Scan for the cell matching the given text and deliver its (x, y) coordinate at center. 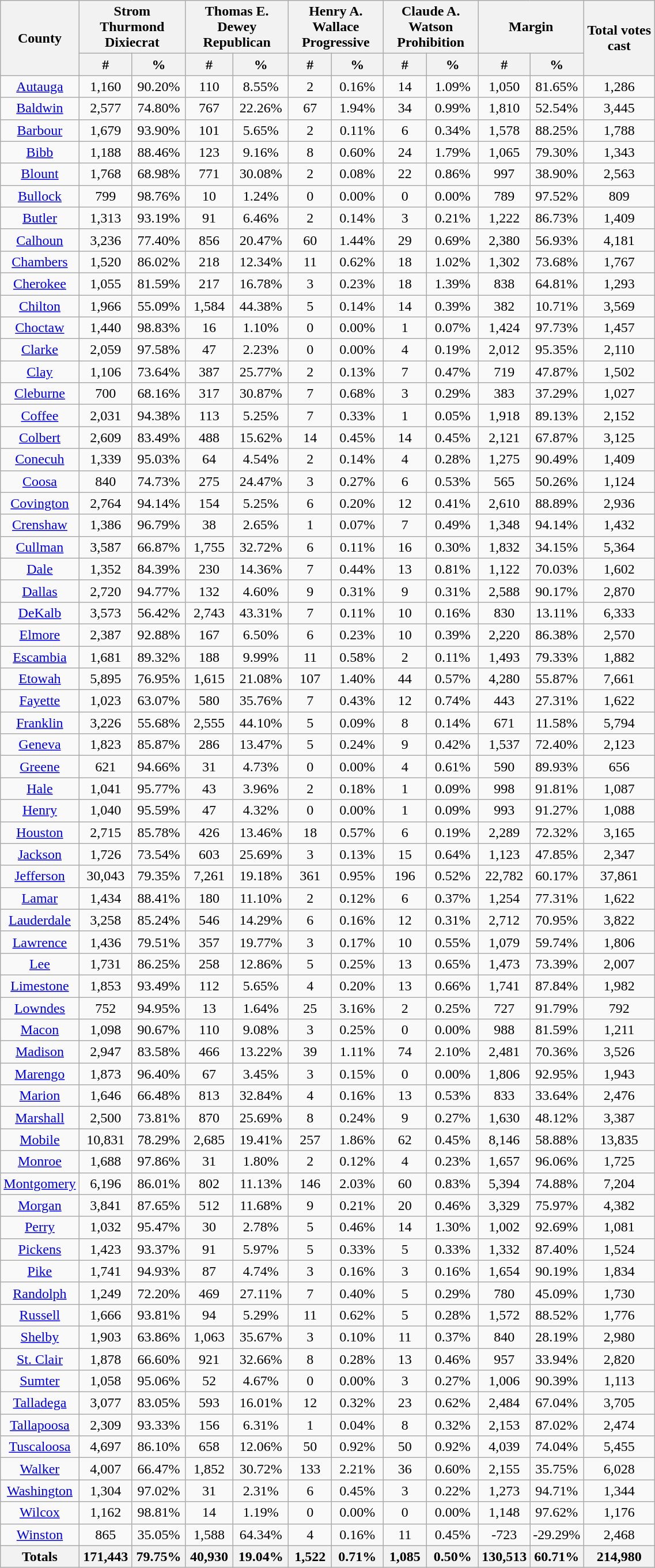
94.38% (158, 416)
Lee (40, 964)
35.75% (556, 1469)
0.30% (453, 547)
466 (210, 1052)
30.72% (261, 1469)
Bibb (40, 152)
988 (505, 1030)
28.19% (556, 1337)
Greene (40, 767)
12.06% (261, 1447)
Hale (40, 789)
217 (210, 284)
1.39% (453, 284)
580 (210, 701)
37,861 (619, 876)
5.29% (261, 1315)
2,870 (619, 591)
2.65% (261, 525)
79.30% (556, 152)
55.68% (158, 723)
167 (210, 635)
89.93% (556, 767)
2,289 (505, 832)
1,657 (505, 1162)
Marshall (40, 1118)
38 (210, 525)
66.60% (158, 1359)
1,852 (210, 1469)
752 (105, 1008)
83.58% (158, 1052)
1,343 (619, 152)
0.08% (357, 174)
2.23% (261, 350)
30.87% (261, 394)
1,348 (505, 525)
1,006 (505, 1381)
383 (505, 394)
98.76% (158, 196)
1,457 (619, 328)
382 (505, 306)
0.99% (453, 108)
1,085 (405, 1556)
Chambers (40, 262)
Macon (40, 1030)
3,125 (619, 438)
4,697 (105, 1447)
85.78% (158, 832)
1,832 (505, 547)
Lawrence (40, 942)
2,820 (619, 1359)
55.09% (158, 306)
546 (210, 920)
2,947 (105, 1052)
93.49% (158, 986)
25.77% (261, 372)
1,293 (619, 284)
86.73% (556, 218)
1,834 (619, 1271)
4,007 (105, 1469)
27.31% (556, 701)
1,520 (105, 262)
Clay (40, 372)
Covington (40, 503)
Crenshaw (40, 525)
5,394 (505, 1183)
79.35% (158, 876)
88.25% (556, 130)
856 (210, 240)
1,211 (619, 1030)
11.68% (261, 1205)
Choctaw (40, 328)
11.58% (556, 723)
DeKalb (40, 613)
0.71% (357, 1556)
Marengo (40, 1074)
1,630 (505, 1118)
1,432 (619, 525)
87.02% (556, 1425)
24 (405, 152)
107 (310, 679)
387 (210, 372)
Elmore (40, 635)
1,222 (505, 218)
96.79% (158, 525)
77.40% (158, 240)
361 (310, 876)
Fayette (40, 701)
1,344 (619, 1491)
33.94% (556, 1359)
1,286 (619, 86)
19.41% (261, 1140)
671 (505, 723)
16.01% (261, 1403)
13.11% (556, 613)
32.66% (261, 1359)
286 (210, 745)
1.19% (261, 1513)
1,106 (105, 372)
1,767 (619, 262)
1,731 (105, 964)
1,113 (619, 1381)
802 (210, 1183)
719 (505, 372)
1,332 (505, 1249)
87.84% (556, 986)
780 (505, 1293)
21.08% (261, 679)
90.17% (556, 591)
813 (210, 1096)
67.04% (556, 1403)
771 (210, 174)
13.46% (261, 832)
1,352 (105, 569)
90.20% (158, 86)
656 (619, 767)
101 (210, 130)
35.67% (261, 1337)
52 (210, 1381)
3,236 (105, 240)
44.38% (261, 306)
86.25% (158, 964)
22,782 (505, 876)
0.52% (453, 876)
1,688 (105, 1162)
97.58% (158, 350)
16.78% (261, 284)
Madison (40, 1052)
50.26% (556, 481)
Autauga (40, 86)
Mobile (40, 1140)
1,148 (505, 1513)
10,831 (105, 1140)
1.10% (261, 328)
58.88% (556, 1140)
1,002 (505, 1227)
0.83% (453, 1183)
0.47% (453, 372)
1,537 (505, 745)
92.88% (158, 635)
97.62% (556, 1513)
1,302 (505, 262)
317 (210, 394)
44 (405, 679)
3,077 (105, 1403)
95.59% (158, 811)
658 (210, 1447)
Lowndes (40, 1008)
Montgomery (40, 1183)
2,484 (505, 1403)
29 (405, 240)
1,776 (619, 1315)
0.95% (357, 876)
St. Clair (40, 1359)
3,445 (619, 108)
96.40% (158, 1074)
2,474 (619, 1425)
0.22% (453, 1491)
86.01% (158, 1183)
2,743 (210, 613)
1,502 (619, 372)
91.79% (556, 1008)
Perry (40, 1227)
1,730 (619, 1293)
4.60% (261, 591)
1.30% (453, 1227)
1.86% (357, 1140)
County (40, 38)
32.72% (261, 547)
30,043 (105, 876)
1,041 (105, 789)
22 (405, 174)
56.42% (158, 613)
Butler (40, 218)
25 (310, 1008)
Bullock (40, 196)
1,162 (105, 1513)
1,982 (619, 986)
35.76% (261, 701)
593 (210, 1403)
63.07% (158, 701)
993 (505, 811)
2,309 (105, 1425)
5,364 (619, 547)
94 (210, 1315)
11.13% (261, 1183)
6,333 (619, 613)
Washington (40, 1491)
Winston (40, 1535)
0.10% (357, 1337)
93.19% (158, 218)
19.18% (261, 876)
Coffee (40, 416)
Claude A. WatsonProhibition (431, 27)
66.47% (158, 1469)
2.03% (357, 1183)
Henry (40, 811)
1,903 (105, 1337)
1,788 (619, 130)
1,878 (105, 1359)
1,188 (105, 152)
1,176 (619, 1513)
74 (405, 1052)
146 (310, 1183)
Cleburne (40, 394)
73.68% (556, 262)
0.15% (357, 1074)
Total votes cast (619, 38)
72.32% (556, 832)
1,440 (105, 328)
2,123 (619, 745)
2,936 (619, 503)
1,032 (105, 1227)
3,841 (105, 1205)
90.39% (556, 1381)
14.29% (261, 920)
30 (210, 1227)
2,764 (105, 503)
799 (105, 196)
1,079 (505, 942)
1.02% (453, 262)
3.45% (261, 1074)
1,681 (105, 657)
3,573 (105, 613)
5,794 (619, 723)
66.48% (158, 1096)
93.33% (158, 1425)
Cherokee (40, 284)
357 (210, 942)
36 (405, 1469)
70.36% (556, 1052)
Blount (40, 174)
1,943 (619, 1074)
1,123 (505, 854)
68.16% (158, 394)
4.32% (261, 811)
8.55% (261, 86)
66.87% (158, 547)
60.71% (556, 1556)
85.24% (158, 920)
3,329 (505, 1205)
2,110 (619, 350)
0.81% (453, 569)
44.10% (261, 723)
727 (505, 1008)
113 (210, 416)
1,040 (105, 811)
1,873 (105, 1074)
14.36% (261, 569)
1,493 (505, 657)
0.69% (453, 240)
1,918 (505, 416)
2,500 (105, 1118)
0.66% (453, 986)
4,039 (505, 1447)
Wilcox (40, 1513)
180 (210, 898)
Conecuh (40, 459)
3,226 (105, 723)
7,661 (619, 679)
0.44% (357, 569)
76.95% (158, 679)
1,122 (505, 569)
94.77% (158, 591)
512 (210, 1205)
62 (405, 1140)
94.93% (158, 1271)
1,273 (505, 1491)
96.06% (556, 1162)
Etowah (40, 679)
156 (210, 1425)
3.16% (357, 1008)
8,146 (505, 1140)
Monroe (40, 1162)
123 (210, 152)
Pickens (40, 1249)
92.95% (556, 1074)
87 (210, 1271)
1,088 (619, 811)
Lamar (40, 898)
1,882 (619, 657)
89.32% (158, 657)
275 (210, 481)
830 (505, 613)
0.50% (453, 1556)
2,609 (105, 438)
2,347 (619, 854)
4.73% (261, 767)
0.65% (453, 964)
95.35% (556, 350)
Escambia (40, 657)
Colbert (40, 438)
0.55% (453, 942)
93.37% (158, 1249)
24.47% (261, 481)
20 (405, 1205)
3,165 (619, 832)
47.87% (556, 372)
4.74% (261, 1271)
2,121 (505, 438)
83.49% (158, 438)
79.51% (158, 942)
Calhoun (40, 240)
0.68% (357, 394)
86.10% (158, 1447)
Margin (531, 27)
Russell (40, 1315)
621 (105, 767)
95.47% (158, 1227)
59.74% (556, 942)
133 (310, 1469)
0.43% (357, 701)
2,685 (210, 1140)
9.99% (261, 657)
2,468 (619, 1535)
19.77% (261, 942)
1.94% (357, 108)
1,055 (105, 284)
98.83% (158, 328)
2,720 (105, 591)
6,028 (619, 1469)
39 (310, 1052)
34.15% (556, 547)
1,473 (505, 964)
Dale (40, 569)
1,058 (105, 1381)
13,835 (619, 1140)
11.10% (261, 898)
0.41% (453, 503)
37.29% (556, 394)
1,615 (210, 679)
32.84% (261, 1096)
Limestone (40, 986)
5,895 (105, 679)
1.80% (261, 1162)
34 (405, 108)
Jackson (40, 854)
1,654 (505, 1271)
Tuscaloosa (40, 1447)
1,666 (105, 1315)
2,610 (505, 503)
92.69% (556, 1227)
Coosa (40, 481)
90.19% (556, 1271)
72.40% (556, 745)
88.41% (158, 898)
3,258 (105, 920)
230 (210, 569)
Randolph (40, 1293)
0.42% (453, 745)
1,522 (310, 1556)
6,196 (105, 1183)
15.62% (261, 438)
Baldwin (40, 108)
838 (505, 284)
1,063 (210, 1337)
86.02% (158, 262)
Houston (40, 832)
43.31% (261, 613)
1,584 (210, 306)
94.66% (158, 767)
2,476 (619, 1096)
75.97% (556, 1205)
1.64% (261, 1008)
Talladega (40, 1403)
90.67% (158, 1030)
1,023 (105, 701)
3,705 (619, 1403)
130,513 (505, 1556)
Strom ThurmondDixiecrat (132, 27)
196 (405, 876)
2,012 (505, 350)
2,555 (210, 723)
1,160 (105, 86)
2,153 (505, 1425)
2.10% (453, 1052)
565 (505, 481)
15 (405, 854)
Geneva (40, 745)
19.04% (261, 1556)
1,304 (105, 1491)
132 (210, 591)
77.31% (556, 898)
73.39% (556, 964)
48.12% (556, 1118)
40,930 (210, 1556)
2,481 (505, 1052)
1,726 (105, 854)
3.96% (261, 789)
1,524 (619, 1249)
957 (505, 1359)
1,313 (105, 218)
Totals (40, 1556)
3,569 (619, 306)
86.38% (556, 635)
23 (405, 1403)
218 (210, 262)
74.04% (556, 1447)
0.05% (453, 416)
1,853 (105, 986)
2,007 (619, 964)
88.89% (556, 503)
4.54% (261, 459)
809 (619, 196)
Dallas (40, 591)
0.64% (453, 854)
5,455 (619, 1447)
0.40% (357, 1293)
73.81% (158, 1118)
1,755 (210, 547)
1,434 (105, 898)
64.81% (556, 284)
1,254 (505, 898)
154 (210, 503)
1.79% (453, 152)
1,588 (210, 1535)
13.47% (261, 745)
9.16% (261, 152)
94.95% (158, 1008)
95.06% (158, 1381)
73.54% (158, 854)
590 (505, 767)
35.05% (158, 1535)
2,715 (105, 832)
1,027 (619, 394)
1,823 (105, 745)
214,980 (619, 1556)
4,280 (505, 679)
72.20% (158, 1293)
20.47% (261, 240)
88.52% (556, 1315)
22.26% (261, 108)
6.31% (261, 1425)
93.90% (158, 130)
79.33% (556, 657)
7,204 (619, 1183)
67.87% (556, 438)
2,570 (619, 635)
1,087 (619, 789)
97.02% (158, 1491)
0.49% (453, 525)
30.08% (261, 174)
1,646 (105, 1096)
87.40% (556, 1249)
1,386 (105, 525)
1,275 (505, 459)
2,563 (619, 174)
1,423 (105, 1249)
0.34% (453, 130)
Lauderdale (40, 920)
1,810 (505, 108)
68.98% (158, 174)
2,588 (505, 591)
1,424 (505, 328)
7,261 (210, 876)
2,980 (619, 1337)
2.21% (357, 1469)
0.86% (453, 174)
73.64% (158, 372)
1,768 (105, 174)
55.87% (556, 679)
97.52% (556, 196)
38.90% (556, 174)
833 (505, 1096)
95.03% (158, 459)
767 (210, 108)
Franklin (40, 723)
33.64% (556, 1096)
997 (505, 174)
Shelby (40, 1337)
Chilton (40, 306)
1,050 (505, 86)
0.61% (453, 767)
13.22% (261, 1052)
4.67% (261, 1381)
74.80% (158, 108)
700 (105, 394)
Henry A. WallaceProgressive (336, 27)
998 (505, 789)
Clarke (40, 350)
171,443 (105, 1556)
1,725 (619, 1162)
Sumter (40, 1381)
95.77% (158, 789)
Marion (40, 1096)
89.13% (556, 416)
1.24% (261, 196)
Cullman (40, 547)
488 (210, 438)
83.05% (158, 1403)
1,249 (105, 1293)
258 (210, 964)
93.81% (158, 1315)
4,382 (619, 1205)
6.46% (261, 218)
-29.29% (556, 1535)
1,572 (505, 1315)
870 (210, 1118)
1,098 (105, 1030)
1,578 (505, 130)
12.86% (261, 964)
Pike (40, 1271)
64 (210, 459)
12.34% (261, 262)
1.40% (357, 679)
1.09% (453, 86)
0.58% (357, 657)
84.39% (158, 569)
0.74% (453, 701)
2,387 (105, 635)
188 (210, 657)
443 (505, 701)
91.27% (556, 811)
2.78% (261, 1227)
603 (210, 854)
112 (210, 986)
921 (210, 1359)
85.87% (158, 745)
5.97% (261, 1249)
789 (505, 196)
91.81% (556, 789)
2.31% (261, 1491)
1,081 (619, 1227)
2,712 (505, 920)
1,679 (105, 130)
97.86% (158, 1162)
64.34% (261, 1535)
3,387 (619, 1118)
60.17% (556, 876)
Morgan (40, 1205)
2,220 (505, 635)
1,436 (105, 942)
1.11% (357, 1052)
97.73% (556, 328)
2,031 (105, 416)
6.50% (261, 635)
-723 (505, 1535)
1,966 (105, 306)
1,339 (105, 459)
Barbour (40, 130)
74.88% (556, 1183)
792 (619, 1008)
63.86% (158, 1337)
1.44% (357, 240)
1,124 (619, 481)
2,577 (105, 108)
10.71% (556, 306)
3,587 (105, 547)
70.03% (556, 569)
426 (210, 832)
865 (105, 1535)
47.85% (556, 854)
43 (210, 789)
1,602 (619, 569)
469 (210, 1293)
94.71% (556, 1491)
0.04% (357, 1425)
98.81% (158, 1513)
78.29% (158, 1140)
56.93% (556, 240)
2,059 (105, 350)
2,380 (505, 240)
27.11% (261, 1293)
Tallapoosa (40, 1425)
0.17% (357, 942)
2,155 (505, 1469)
90.49% (556, 459)
3,526 (619, 1052)
9.08% (261, 1030)
3,822 (619, 920)
0.18% (357, 789)
74.73% (158, 481)
52.54% (556, 108)
70.95% (556, 920)
2,152 (619, 416)
Thomas E. DeweyRepublican (237, 27)
Jefferson (40, 876)
79.75% (158, 1556)
87.65% (158, 1205)
81.65% (556, 86)
257 (310, 1140)
Walker (40, 1469)
88.46% (158, 152)
4,181 (619, 240)
1,065 (505, 152)
45.09% (556, 1293)
